For the text-containing cell, return its midpoint in (x, y) coordinate format. 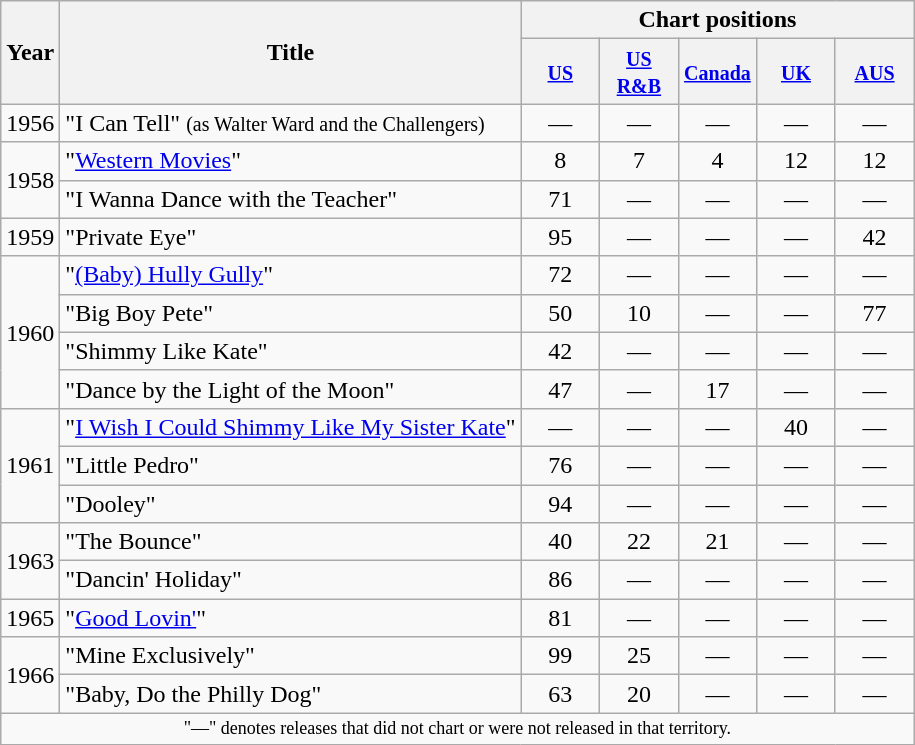
1963 (30, 561)
1965 (30, 618)
"—" denotes releases that did not chart or were not released in that territory. (458, 728)
Year (30, 52)
63 (560, 694)
99 (560, 656)
"Big Boy Pete" (290, 313)
"Mine Exclusively" (290, 656)
1959 (30, 237)
"Dancin' Holiday" (290, 580)
86 (560, 580)
47 (560, 389)
"I Can Tell" (as Walter Ward and the Challengers) (290, 123)
10 (640, 313)
81 (560, 618)
20 (640, 694)
1960 (30, 332)
77 (874, 313)
76 (560, 465)
72 (560, 275)
50 (560, 313)
7 (640, 161)
"Good Lovin'" (290, 618)
1961 (30, 465)
"I Wish I Could Shimmy Like My Sister Kate" (290, 427)
Canada (718, 72)
"Private Eye" (290, 237)
"Western Movies" (290, 161)
95 (560, 237)
"Dooley" (290, 503)
US R&B (640, 72)
1966 (30, 675)
AUS (874, 72)
22 (640, 542)
UK (796, 72)
"Baby, Do the Philly Dog" (290, 694)
4 (718, 161)
"The Bounce" (290, 542)
US (560, 72)
"(Baby) Hully Gully" (290, 275)
8 (560, 161)
21 (718, 542)
"Dance by the Light of the Moon" (290, 389)
"Shimmy Like Kate" (290, 351)
1956 (30, 123)
71 (560, 199)
94 (560, 503)
Chart positions (718, 20)
25 (640, 656)
"I Wanna Dance with the Teacher" (290, 199)
1958 (30, 180)
Title (290, 52)
17 (718, 389)
"Little Pedro" (290, 465)
